Output the (x, y) coordinate of the center of the cell containing the given text.  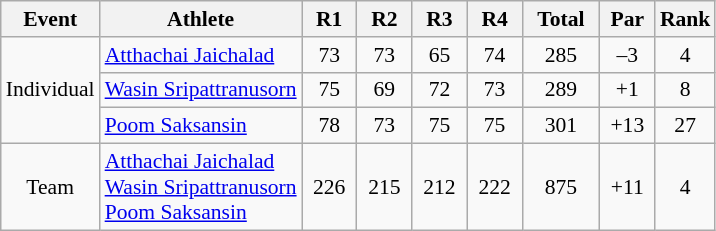
69 (384, 90)
72 (440, 90)
+1 (628, 90)
Total (561, 19)
215 (384, 188)
Event (50, 19)
226 (330, 188)
R2 (384, 19)
R4 (494, 19)
+13 (628, 126)
–3 (628, 55)
289 (561, 90)
Atthachai JaichaladWasin SripattranusornPoom Saksansin (201, 188)
212 (440, 188)
301 (561, 126)
R1 (330, 19)
875 (561, 188)
222 (494, 188)
Par (628, 19)
78 (330, 126)
Wasin Sripattranusorn (201, 90)
Rank (686, 19)
+11 (628, 188)
Atthachai Jaichalad (201, 55)
Poom Saksansin (201, 126)
74 (494, 55)
27 (686, 126)
Athlete (201, 19)
Team (50, 188)
65 (440, 55)
285 (561, 55)
Individual (50, 90)
8 (686, 90)
R3 (440, 19)
